Find where the given text appears and provide that cell's center as (x, y) coordinate. 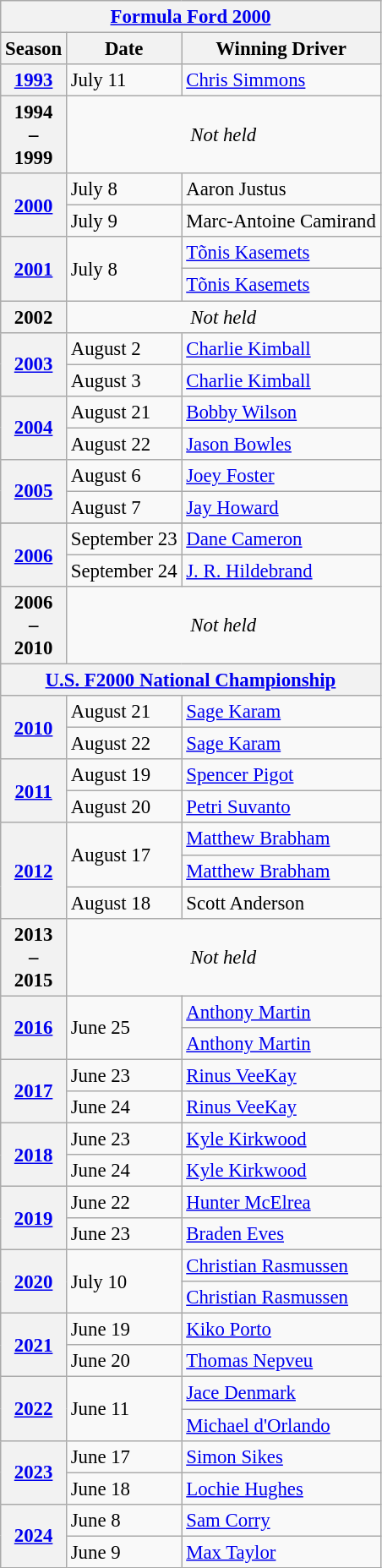
2022 (34, 1408)
June 20 (123, 1362)
August 19 (123, 775)
Kiko Porto (281, 1330)
J. R. Hildebrand (281, 571)
2017 (34, 1090)
1994–1999 (34, 135)
August 17 (123, 855)
June 11 (123, 1408)
2000 (34, 205)
September 24 (123, 571)
2006 (34, 555)
Formula Ford 2000 (191, 17)
July 9 (123, 221)
2003 (34, 363)
July 10 (123, 1281)
2005 (34, 492)
Winning Driver (281, 49)
Hunter McElrea (281, 1203)
Chris Simmons (281, 80)
August 2 (123, 348)
Simon Sikes (281, 1456)
Braden Eves (281, 1234)
2013–2015 (34, 957)
2023 (34, 1472)
Marc-Antoine Camirand (281, 221)
2020 (34, 1281)
June 25 (123, 1028)
June 9 (123, 1552)
Michael d'Orlando (281, 1425)
Dane Cameron (281, 539)
2001 (34, 269)
Jace Denmark (281, 1393)
Bobby Wilson (281, 412)
Season (34, 49)
August 7 (123, 507)
1993 (34, 80)
2018 (34, 1155)
Sam Corry (281, 1520)
2002 (34, 317)
2016 (34, 1028)
September 23 (123, 539)
Petri Suvanto (281, 807)
Thomas Nepveu (281, 1362)
August 3 (123, 380)
2019 (34, 1219)
Max Taylor (281, 1552)
June 22 (123, 1203)
June 19 (123, 1330)
Lochie Hughes (281, 1489)
2004 (34, 428)
Jason Bowles (281, 444)
Aaron Justus (281, 189)
July 11 (123, 80)
June 18 (123, 1489)
Spencer Pigot (281, 775)
August 18 (123, 903)
2024 (34, 1535)
Joey Foster (281, 476)
2011 (34, 791)
June 8 (123, 1520)
June 17 (123, 1456)
Scott Anderson (281, 903)
August 20 (123, 807)
2006–2010 (34, 626)
U.S. F2000 National Championship (191, 680)
2012 (34, 871)
Jay Howard (281, 507)
August 6 (123, 476)
2021 (34, 1346)
2010 (34, 727)
Date (123, 49)
